Capture the cell that displays the provided text and extract its [x, y] central coordinate. 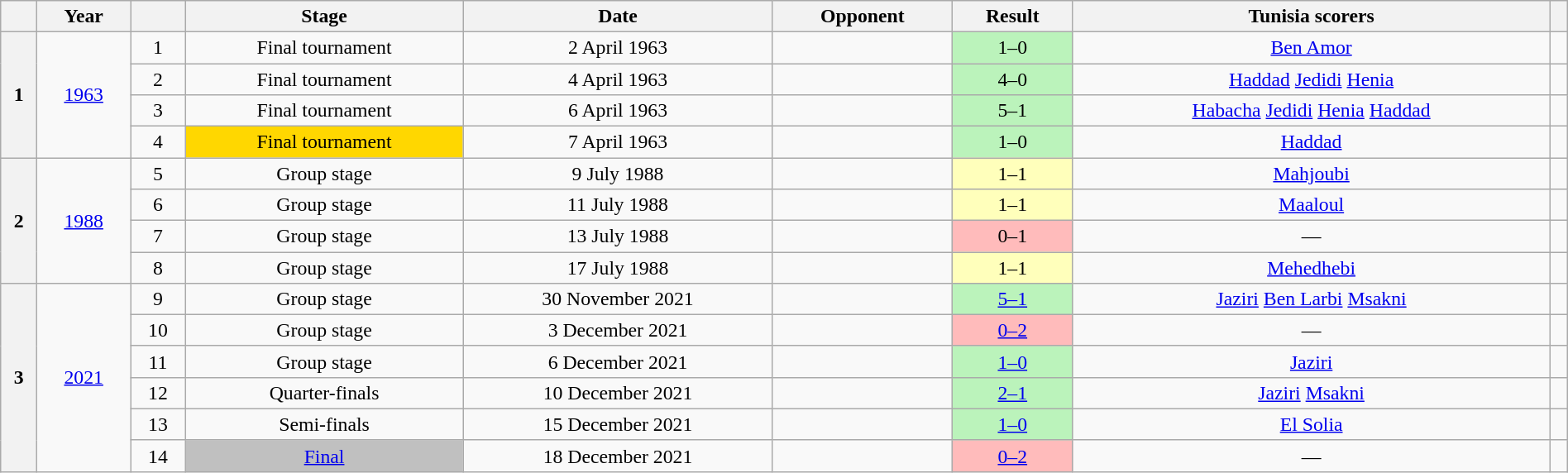
4–0 [1012, 79]
Mehedhebi [1312, 267]
Semi-finals [324, 424]
Tunisia scorers [1312, 17]
8 [159, 267]
12 [159, 393]
7 April 1963 [619, 141]
9 July 1988 [619, 173]
Quarter-finals [324, 393]
5 [159, 173]
Date [619, 17]
Jaziri [1312, 361]
Year [84, 17]
Maaloul [1312, 204]
Haddad Jedidi Henia [1312, 79]
1988 [84, 220]
2–1 [1012, 393]
10 [159, 330]
30 November 2021 [619, 299]
Result [1012, 17]
11 [159, 361]
Opponent [862, 17]
15 December 2021 [619, 424]
6 December 2021 [619, 361]
Final [324, 456]
Jaziri Msakni [1312, 393]
Jaziri Ben Larbi Msakni [1312, 299]
0–1 [1012, 236]
7 [159, 236]
6 April 1963 [619, 110]
1963 [84, 95]
Mahjoubi [1312, 173]
Habacha Jedidi Henia Haddad [1312, 110]
3 December 2021 [619, 330]
Ben Amor [1312, 48]
17 July 1988 [619, 267]
4 [159, 141]
9 [159, 299]
Haddad [1312, 141]
4 April 1963 [619, 79]
6 [159, 204]
Stage [324, 17]
11 July 1988 [619, 204]
10 December 2021 [619, 393]
18 December 2021 [619, 456]
14 [159, 456]
13 July 1988 [619, 236]
2021 [84, 377]
El Solia [1312, 424]
2 April 1963 [619, 48]
13 [159, 424]
